Determine the [X, Y] coordinate at the center of the cell enclosing the given text.  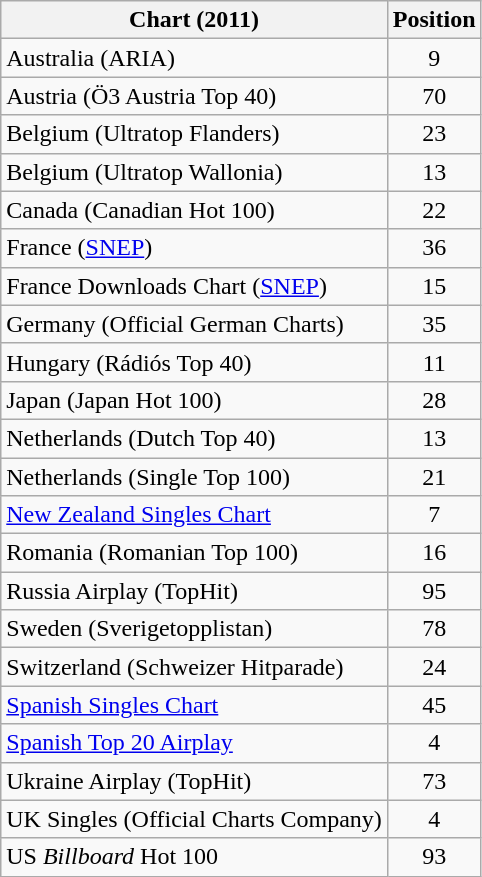
Netherlands (Single Top 100) [194, 477]
Switzerland (Schweizer Hitparade) [194, 667]
22 [434, 210]
73 [434, 781]
Netherlands (Dutch Top 40) [194, 438]
Belgium (Ultratop Wallonia) [194, 172]
7 [434, 515]
Germany (Official German Charts) [194, 324]
24 [434, 667]
Sweden (Sverigetopplistan) [194, 629]
France (SNEP) [194, 248]
Belgium (Ultratop Flanders) [194, 134]
US Billboard Hot 100 [194, 857]
45 [434, 705]
70 [434, 96]
Japan (Japan Hot 100) [194, 400]
Position [434, 20]
Canada (Canadian Hot 100) [194, 210]
Chart (2011) [194, 20]
Austria (Ö3 Austria Top 40) [194, 96]
9 [434, 58]
93 [434, 857]
11 [434, 362]
36 [434, 248]
95 [434, 591]
28 [434, 400]
Russia Airplay (TopHit) [194, 591]
Hungary (Rádiós Top 40) [194, 362]
Spanish Singles Chart [194, 705]
France Downloads Chart (SNEP) [194, 286]
Ukraine Airplay (TopHit) [194, 781]
15 [434, 286]
UK Singles (Official Charts Company) [194, 819]
21 [434, 477]
New Zealand Singles Chart [194, 515]
16 [434, 553]
Romania (Romanian Top 100) [194, 553]
23 [434, 134]
35 [434, 324]
78 [434, 629]
Spanish Top 20 Airplay [194, 743]
Australia (ARIA) [194, 58]
